Find where the given text appears and provide that cell's center as (X, Y) coordinate. 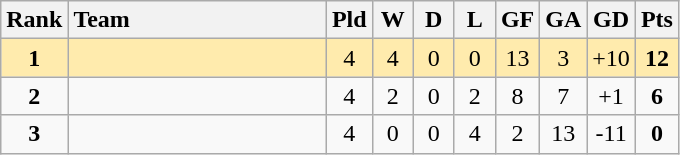
Team (198, 20)
6 (656, 96)
+10 (612, 58)
+1 (612, 96)
W (392, 20)
GA (564, 20)
Pts (656, 20)
D (434, 20)
Rank (34, 20)
7 (564, 96)
8 (517, 96)
GF (517, 20)
GD (612, 20)
-11 (612, 134)
12 (656, 58)
1 (34, 58)
L (474, 20)
Pld (349, 20)
